Determine the (x, y) coordinate at the center of the cell enclosing the given text.  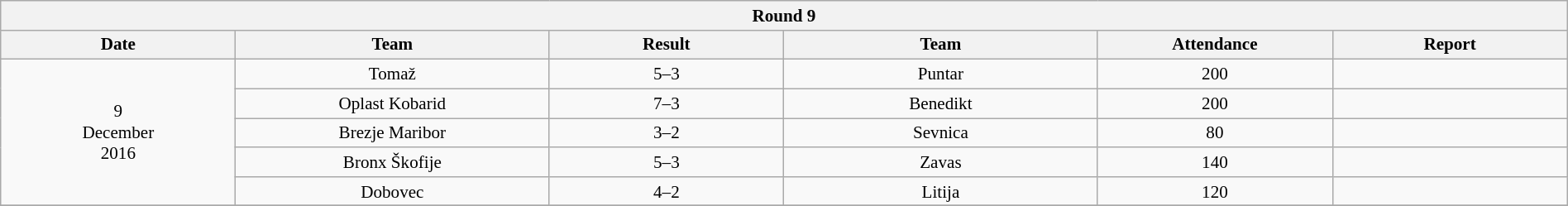
Dobovec (392, 190)
Result (667, 45)
Litija (941, 190)
120 (1215, 190)
140 (1215, 162)
4–2 (667, 190)
9 December 2016 (118, 132)
3–2 (667, 132)
Report (1450, 45)
Bronx Škofije (392, 162)
80 (1215, 132)
Benedikt (941, 103)
Brezje Maribor (392, 132)
Sevnica (941, 132)
Round 9 (784, 15)
Zavas (941, 162)
Tomaž (392, 74)
Puntar (941, 74)
7–3 (667, 103)
Date (118, 45)
Oplast Kobarid (392, 103)
Attendance (1215, 45)
